Extract the (X, Y) coordinate from the center of the cell holding the provided text.  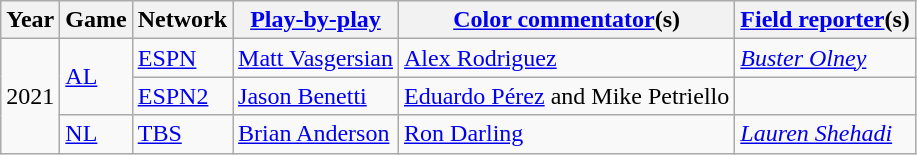
Lauren Shehadi (826, 134)
Jason Benetti (316, 96)
Ron Darling (567, 134)
TBS (182, 134)
Brian Anderson (316, 134)
Game (96, 20)
Alex Rodriguez (567, 58)
AL (96, 77)
Buster Olney (826, 58)
Color commentator(s) (567, 20)
Network (182, 20)
Eduardo Pérez and Mike Petriello (567, 96)
Field reporter(s) (826, 20)
Play-by-play (316, 20)
ESPN2 (182, 96)
NL (96, 134)
2021 (30, 96)
Year (30, 20)
ESPN (182, 58)
Matt Vasgersian (316, 58)
